Pinpoint the cell where the given text exists, returning its (x, y) midpoint coordinate. 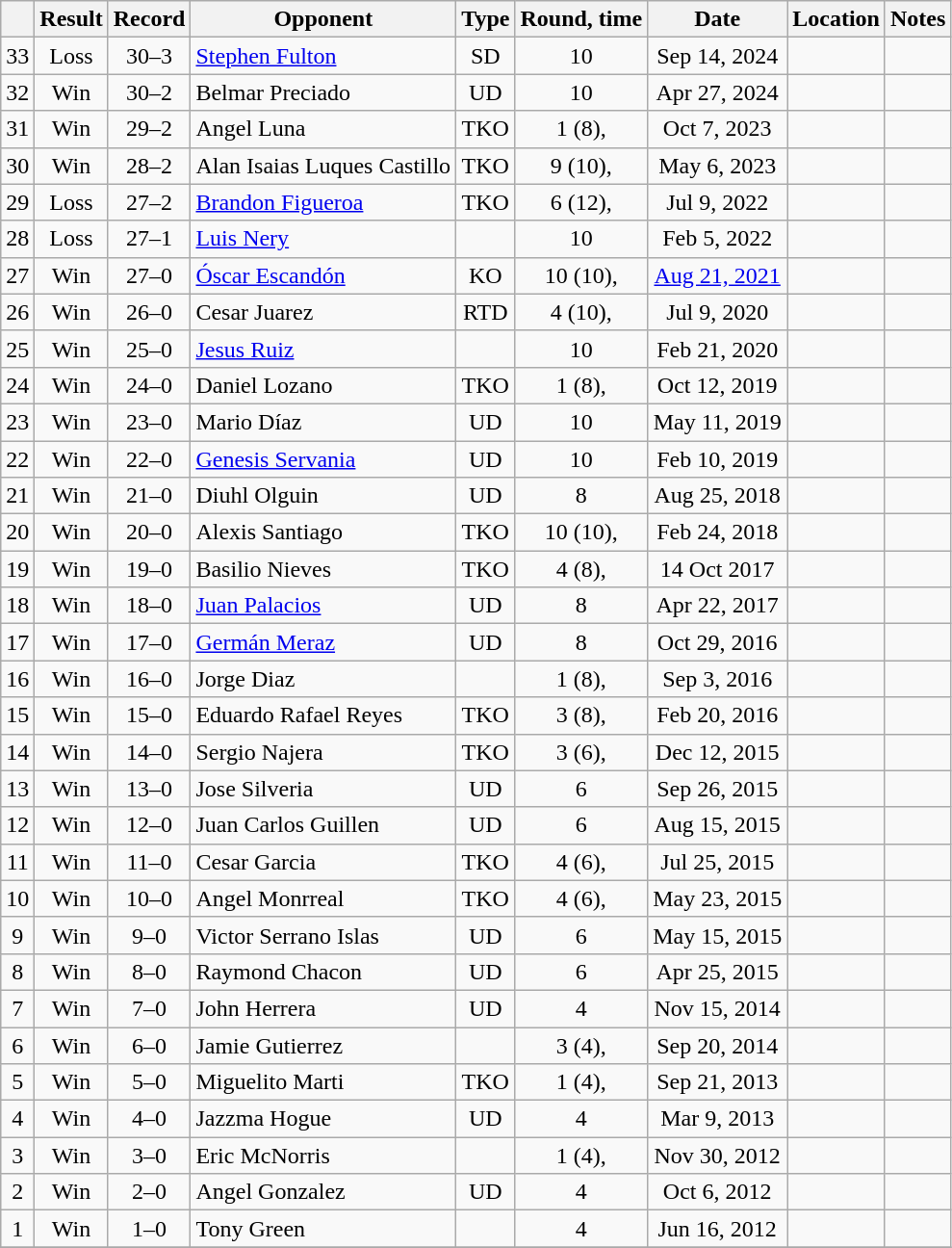
26–0 (149, 312)
Feb 21, 2020 (718, 349)
Alexis Santiago (323, 533)
16–0 (149, 679)
29 (17, 202)
13–0 (149, 789)
Nov 30, 2012 (718, 1156)
11–0 (149, 862)
Jul 9, 2022 (718, 202)
Victor Serrano Islas (323, 935)
May 11, 2019 (718, 422)
May 23, 2015 (718, 898)
Angel Gonzalez (323, 1192)
Alan Isaias Luques Castillo (323, 166)
32 (17, 92)
20–0 (149, 533)
1–0 (149, 1229)
4 (8), (581, 569)
24–0 (149, 385)
3–0 (149, 1156)
20 (17, 533)
Stephen Fulton (323, 56)
Sep 3, 2016 (718, 679)
Juan Palacios (323, 606)
Luis Nery (323, 239)
Eric McNorris (323, 1156)
Type (485, 19)
15 (17, 715)
Opponent (323, 19)
10–0 (149, 898)
Juan Carlos Guillen (323, 825)
21 (17, 496)
Belmar Preciado (323, 92)
4 (10), (581, 312)
7–0 (149, 1008)
Aug 15, 2015 (718, 825)
Location (836, 19)
Sergio Najera (323, 752)
Óscar Escandón (323, 275)
Feb 20, 2016 (718, 715)
3 (8), (581, 715)
Daniel Lozano (323, 385)
Record (149, 19)
Jazzma Hogue (323, 1119)
3 (6), (581, 752)
Jose Silveria (323, 789)
Dec 12, 2015 (718, 752)
Jamie Gutierrez (323, 1045)
19–0 (149, 569)
23–0 (149, 422)
Oct 29, 2016 (718, 642)
27–1 (149, 239)
30–2 (149, 92)
17 (17, 642)
Sep 26, 2015 (718, 789)
Result (71, 19)
25 (17, 349)
11 (17, 862)
9 (17, 935)
Apr 27, 2024 (718, 92)
7 (17, 1008)
Sep 14, 2024 (718, 56)
2–0 (149, 1192)
Aug 25, 2018 (718, 496)
Mar 9, 2013 (718, 1119)
Jorge Diaz (323, 679)
Germán Meraz (323, 642)
SD (485, 56)
28–2 (149, 166)
Feb 24, 2018 (718, 533)
22 (17, 459)
18 (17, 606)
14–0 (149, 752)
6 (12), (581, 202)
22–0 (149, 459)
Tony Green (323, 1229)
5–0 (149, 1082)
33 (17, 56)
May 6, 2023 (718, 166)
Aug 21, 2021 (718, 275)
Apr 22, 2017 (718, 606)
4–0 (149, 1119)
12 (17, 825)
May 15, 2015 (718, 935)
26 (17, 312)
Jul 25, 2015 (718, 862)
28 (17, 239)
Feb 5, 2022 (718, 239)
21–0 (149, 496)
Oct 7, 2023 (718, 129)
29–2 (149, 129)
Jul 9, 2020 (718, 312)
Oct 12, 2019 (718, 385)
Brandon Figueroa (323, 202)
Raymond Chacon (323, 972)
31 (17, 129)
9 (10), (581, 166)
13 (17, 789)
27–2 (149, 202)
16 (17, 679)
Angel Monrreal (323, 898)
9–0 (149, 935)
Mario Díaz (323, 422)
Jun 16, 2012 (718, 1229)
Apr 25, 2015 (718, 972)
Miguelito Marti (323, 1082)
23 (17, 422)
RTD (485, 312)
Cesar Garcia (323, 862)
27 (17, 275)
Sep 21, 2013 (718, 1082)
3 (17, 1156)
Oct 6, 2012 (718, 1192)
Eduardo Rafael Reyes (323, 715)
Feb 10, 2019 (718, 459)
27–0 (149, 275)
Angel Luna (323, 129)
15–0 (149, 715)
19 (17, 569)
24 (17, 385)
Jesus Ruiz (323, 349)
18–0 (149, 606)
8–0 (149, 972)
25–0 (149, 349)
Nov 15, 2014 (718, 1008)
14 Oct 2017 (718, 569)
KO (485, 275)
Sep 20, 2014 (718, 1045)
14 (17, 752)
3 (4), (581, 1045)
Cesar Juarez (323, 312)
1 (17, 1229)
Genesis Servania (323, 459)
5 (17, 1082)
Diuhl Olguin (323, 496)
30 (17, 166)
Date (718, 19)
Notes (917, 19)
6–0 (149, 1045)
Basilio Nieves (323, 569)
12–0 (149, 825)
17–0 (149, 642)
John Herrera (323, 1008)
Round, time (581, 19)
2 (17, 1192)
30–3 (149, 56)
